Capture the cell that displays the provided text and extract its [X, Y] central coordinate. 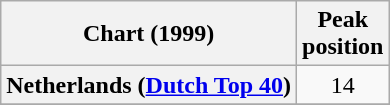
Chart (1999) [149, 34]
Peakposition [343, 34]
Netherlands (Dutch Top 40) [149, 85]
14 [343, 85]
